Find where the given text appears and provide that cell's center as [X, Y] coordinate. 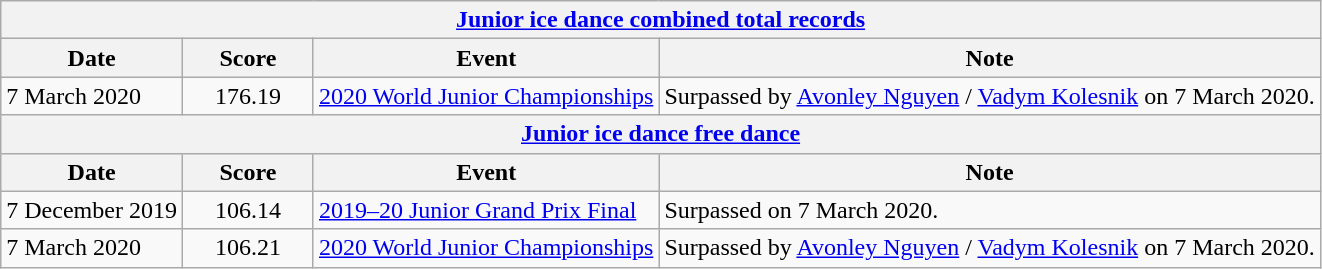
106.14 [248, 210]
7 December 2019 [92, 210]
176.19 [248, 96]
Junior ice dance combined total records [661, 20]
106.21 [248, 248]
Junior ice dance free dance [661, 134]
2019–20 Junior Grand Prix Final [486, 210]
Surpassed on 7 March 2020. [990, 210]
